From the cell containing the given text, extract its center point as [x, y] coordinate. 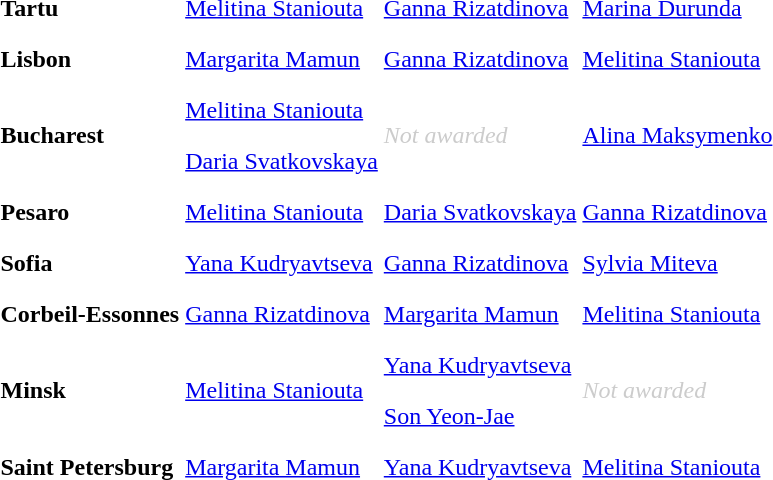
Son Yeon-Jae [480, 416]
Not awarded [480, 136]
